For the text-containing cell, return its midpoint in (x, y) coordinate format. 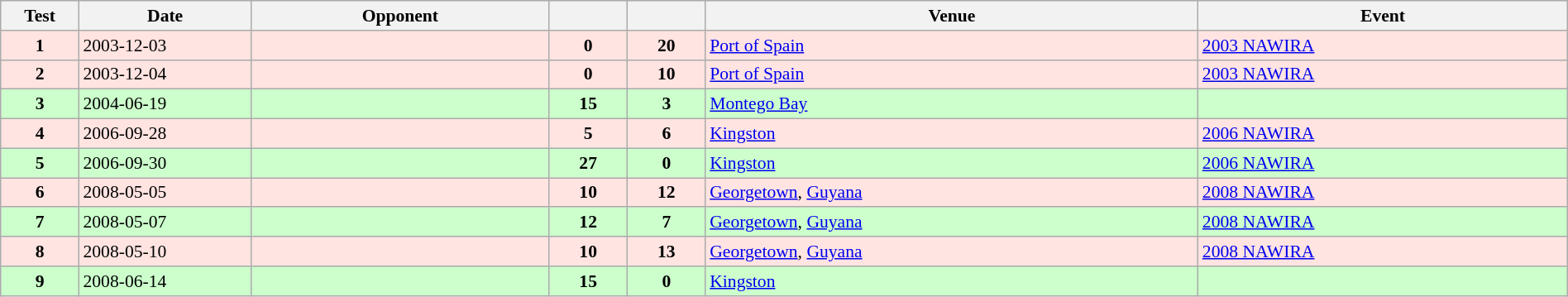
2004-06-19 (165, 104)
Event (1383, 16)
2008-05-05 (165, 193)
Montego Bay (952, 104)
Date (165, 16)
4 (40, 134)
Opponent (400, 16)
2008-05-10 (165, 251)
2006-09-28 (165, 134)
2 (40, 74)
Test (40, 16)
8 (40, 251)
13 (667, 251)
2008-06-14 (165, 281)
2008-05-07 (165, 223)
Venue (952, 16)
20 (667, 46)
2006-09-30 (165, 163)
27 (589, 163)
1 (40, 46)
2003-12-03 (165, 46)
2003-12-04 (165, 74)
9 (40, 281)
